Output the [x, y] coordinate of the center of the cell containing the given text.  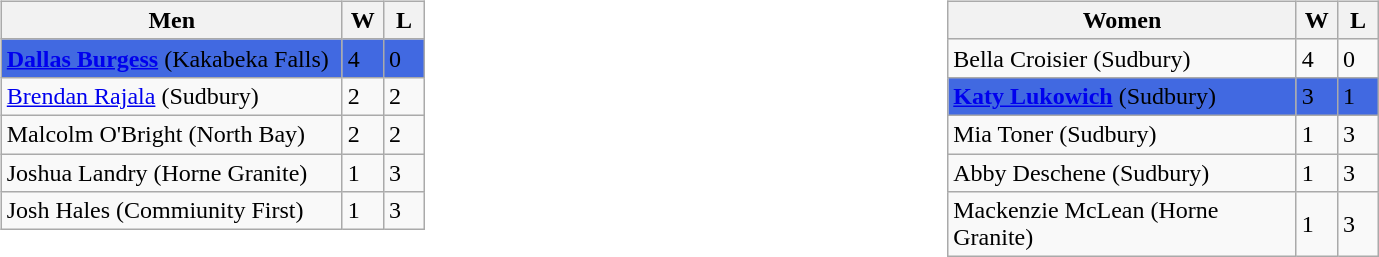
Malcolm O'Bright (North Bay) [172, 134]
Bella Croisier (Sudbury) [1122, 58]
Josh Hales (Commiunity First) [172, 211]
Brendan Rajala (Sudbury) [172, 96]
Abby Deschene (Sudbury) [1122, 173]
Joshua Landry (Horne Granite) [172, 173]
Mackenzie McLean (Horne Granite) [1122, 224]
Men [172, 20]
Mia Toner (Sudbury) [1122, 134]
Women [1122, 20]
Dallas Burgess (Kakabeka Falls) [172, 58]
Katy Lukowich (Sudbury) [1122, 96]
